Pinpoint the cell where the given text exists, returning its [x, y] midpoint coordinate. 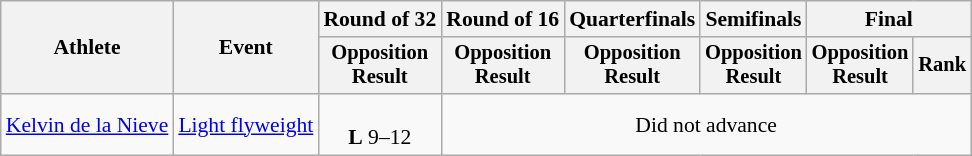
Round of 32 [380, 19]
Light flyweight [246, 124]
Event [246, 48]
Rank [942, 66]
Final [889, 19]
Athlete [88, 48]
Round of 16 [502, 19]
Did not advance [706, 124]
Kelvin de la Nieve [88, 124]
L 9–12 [380, 124]
Semifinals [754, 19]
Quarterfinals [632, 19]
